Detect which cell encompasses the target text, then output its (X, Y) center coordinate. 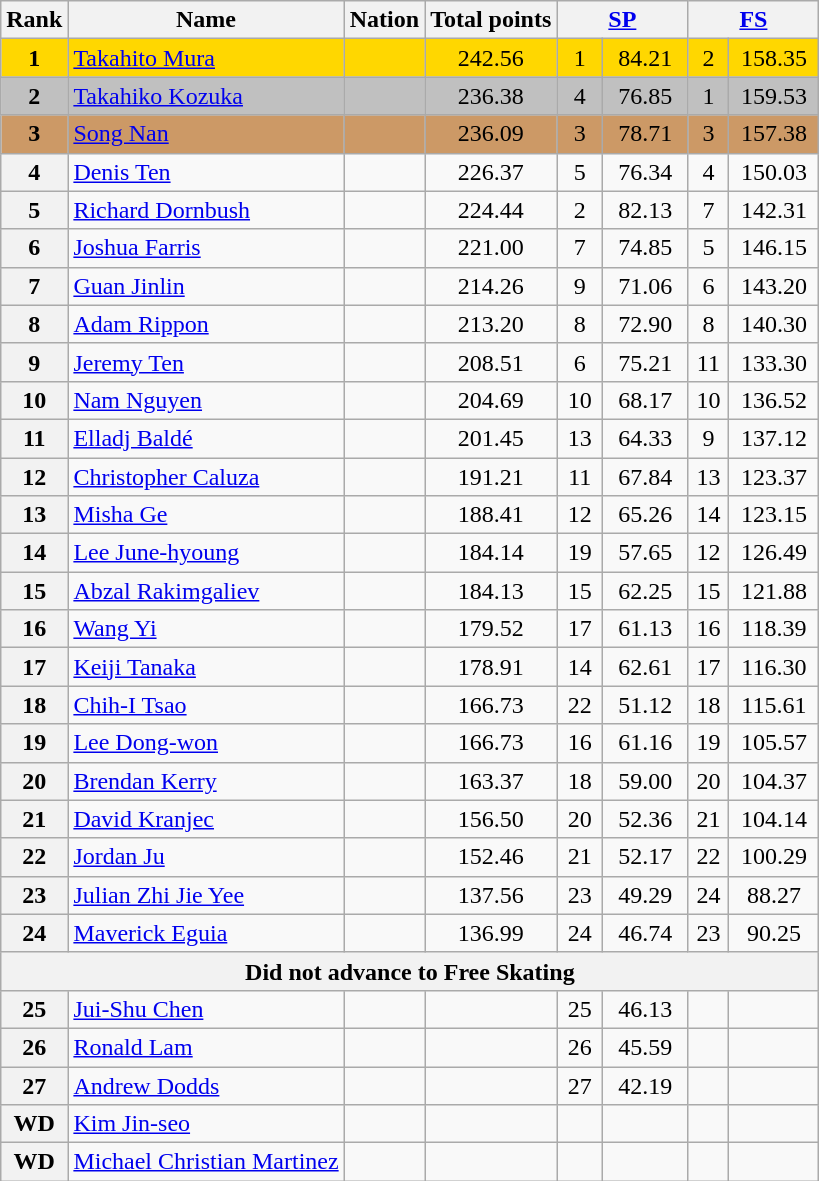
188.41 (491, 515)
104.14 (774, 819)
64.33 (646, 438)
226.37 (491, 172)
74.85 (646, 248)
221.00 (491, 248)
204.69 (491, 400)
Guan Jinlin (206, 286)
236.09 (491, 134)
61.13 (646, 629)
45.59 (646, 1047)
214.26 (491, 286)
Jeremy Ten (206, 362)
71.06 (646, 286)
156.50 (491, 819)
Brendan Kerry (206, 781)
179.52 (491, 629)
100.29 (774, 857)
76.85 (646, 96)
163.37 (491, 781)
88.27 (774, 895)
Lee June-hyoung (206, 553)
137.56 (491, 895)
Jordan Ju (206, 857)
184.13 (491, 591)
46.13 (646, 1009)
133.30 (774, 362)
SP (622, 20)
42.19 (646, 1085)
Julian Zhi Jie Yee (206, 895)
201.45 (491, 438)
Lee Dong-won (206, 743)
Keiji Tanaka (206, 667)
123.37 (774, 477)
Song Nan (206, 134)
Wang Yi (206, 629)
104.37 (774, 781)
143.20 (774, 286)
75.21 (646, 362)
Joshua Farris (206, 248)
Rank (34, 20)
184.14 (491, 553)
159.53 (774, 96)
118.39 (774, 629)
Ronald Lam (206, 1047)
84.21 (646, 58)
62.61 (646, 667)
Takahiko Kozuka (206, 96)
51.12 (646, 705)
224.44 (491, 210)
Abzal Rakimgaliev (206, 591)
Kim Jin-seo (206, 1124)
59.00 (646, 781)
68.17 (646, 400)
65.26 (646, 515)
90.25 (774, 933)
57.65 (646, 553)
Name (206, 20)
46.74 (646, 933)
126.49 (774, 553)
140.30 (774, 324)
62.25 (646, 591)
82.13 (646, 210)
236.38 (491, 96)
121.88 (774, 591)
Total points (491, 20)
136.52 (774, 400)
Jui-Shu Chen (206, 1009)
213.20 (491, 324)
116.30 (774, 667)
78.71 (646, 134)
Denis Ten (206, 172)
123.15 (774, 515)
Maverick Eguia (206, 933)
Misha Ge (206, 515)
142.31 (774, 210)
FS (754, 20)
136.99 (491, 933)
191.21 (491, 477)
Elladj Baldé (206, 438)
Richard Dornbush (206, 210)
Christopher Caluza (206, 477)
Takahito Mura (206, 58)
Nation (384, 20)
Andrew Dodds (206, 1085)
Adam Rippon (206, 324)
146.15 (774, 248)
115.61 (774, 705)
49.29 (646, 895)
76.34 (646, 172)
178.91 (491, 667)
61.16 (646, 743)
157.38 (774, 134)
Chih-I Tsao (206, 705)
150.03 (774, 172)
Nam Nguyen (206, 400)
Michael Christian Martinez (206, 1162)
105.57 (774, 743)
52.36 (646, 819)
David Kranjec (206, 819)
137.12 (774, 438)
67.84 (646, 477)
52.17 (646, 857)
72.90 (646, 324)
Did not advance to Free Skating (410, 971)
152.46 (491, 857)
158.35 (774, 58)
208.51 (491, 362)
242.56 (491, 58)
